Find where the given text appears and provide that cell's center as [X, Y] coordinate. 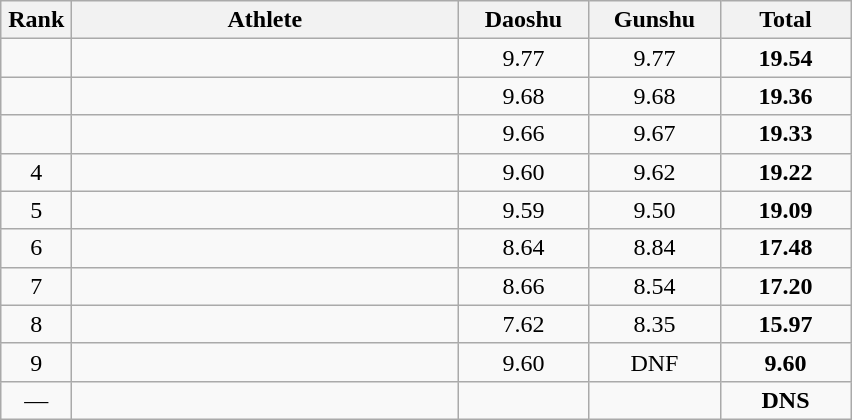
8.35 [654, 324]
9 [36, 362]
17.20 [786, 286]
9.59 [524, 210]
5 [36, 210]
19.09 [786, 210]
8 [36, 324]
19.54 [786, 58]
6 [36, 248]
17.48 [786, 248]
8.64 [524, 248]
9.67 [654, 134]
15.97 [786, 324]
9.50 [654, 210]
8.54 [654, 286]
DNF [654, 362]
19.22 [786, 172]
7.62 [524, 324]
— [36, 400]
Gunshu [654, 20]
Rank [36, 20]
8.66 [524, 286]
DNS [786, 400]
9.62 [654, 172]
19.33 [786, 134]
9.66 [524, 134]
Athlete [265, 20]
Total [786, 20]
4 [36, 172]
7 [36, 286]
19.36 [786, 96]
Daoshu [524, 20]
8.84 [654, 248]
